Capture the cell that displays the provided text and extract its [x, y] central coordinate. 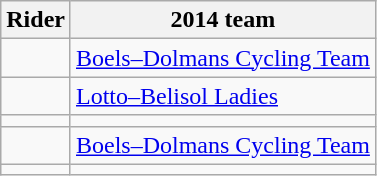
Lotto–Belisol Ladies [222, 96]
Rider [36, 20]
2014 team [222, 20]
